Find where the given text appears and provide that cell's center as (X, Y) coordinate. 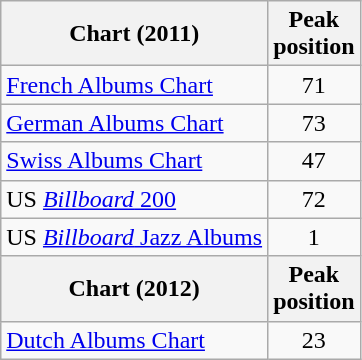
23 (314, 340)
French Albums Chart (134, 85)
Swiss Albums Chart (134, 161)
Chart (2011) (134, 34)
Dutch Albums Chart (134, 340)
1 (314, 237)
US Billboard Jazz Albums (134, 237)
72 (314, 199)
German Albums Chart (134, 123)
73 (314, 123)
71 (314, 85)
47 (314, 161)
Chart (2012) (134, 288)
US Billboard 200 (134, 199)
